Return [x, y] of the center of cell containing provided text 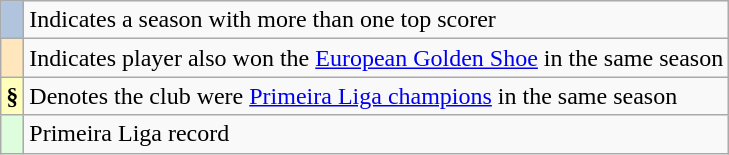
Primeira Liga record [376, 134]
Indicates a season with more than one top scorer [376, 20]
Indicates player also won the European Golden Shoe in the same season [376, 58]
§ [12, 96]
Denotes the club were Primeira Liga champions in the same season [376, 96]
